From the cell containing the given text, extract its center point as (x, y) coordinate. 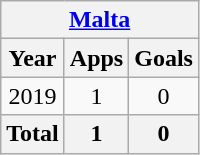
Malta (100, 20)
2019 (33, 96)
Goals (164, 58)
Year (33, 58)
Apps (96, 58)
Total (33, 134)
